Pinpoint the cell where the given text exists, returning its (x, y) midpoint coordinate. 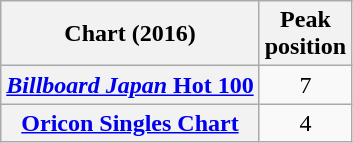
4 (305, 123)
Oricon Singles Chart (130, 123)
Peakposition (305, 34)
Chart (2016) (130, 34)
Billboard Japan Hot 100 (130, 85)
7 (305, 85)
